Provide the [x, y] coordinate of the cell's center where the given text is located.  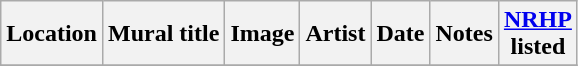
NRHPlisted [538, 34]
Date [400, 34]
Mural title [163, 34]
Image [262, 34]
Location [52, 34]
Artist [336, 34]
Notes [464, 34]
